Scan for the cell matching the given text and deliver its [X, Y] coordinate at center. 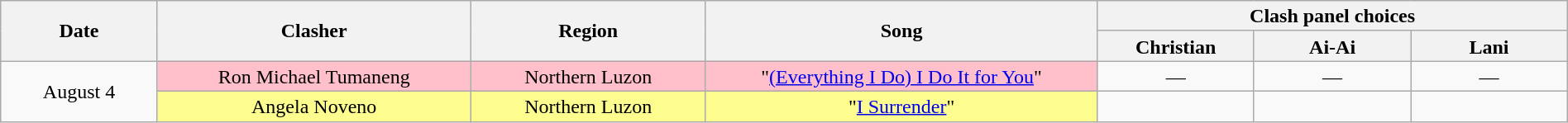
Song [901, 31]
Ron Michael Tumaneng [314, 76]
Clash panel choices [1332, 17]
Date [79, 31]
Christian [1176, 46]
Region [588, 31]
"I Surrender" [901, 106]
Lani [1489, 46]
"(Everything I Do) I Do It for You" [901, 76]
Angela Noveno [314, 106]
Ai-Ai [1331, 46]
August 4 [79, 91]
Clasher [314, 31]
